Detect which cell encompasses the target text, then output its [X, Y] center coordinate. 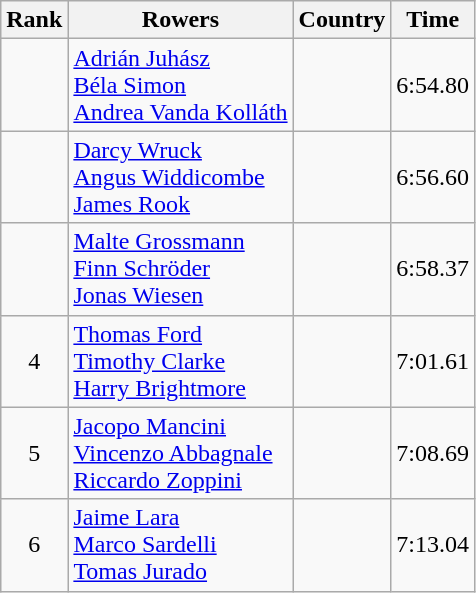
Rank [34, 20]
6:58.37 [433, 269]
Rowers [180, 20]
Time [433, 20]
Thomas FordTimothy ClarkeHarry Brightmore [180, 361]
Jaime LaraMarco SardelliTomas Jurado [180, 545]
Malte GrossmannFinn SchröderJonas Wiesen [180, 269]
Adrián JuhászBéla SimonAndrea Vanda Kolláth [180, 85]
7:08.69 [433, 453]
Country [342, 20]
7:01.61 [433, 361]
6 [34, 545]
5 [34, 453]
7:13.04 [433, 545]
Darcy WruckAngus WiddicombeJames Rook [180, 177]
Jacopo ManciniVincenzo AbbagnaleRiccardo Zoppini [180, 453]
4 [34, 361]
6:56.60 [433, 177]
6:54.80 [433, 85]
